Capture the cell that displays the provided text and extract its [x, y] central coordinate. 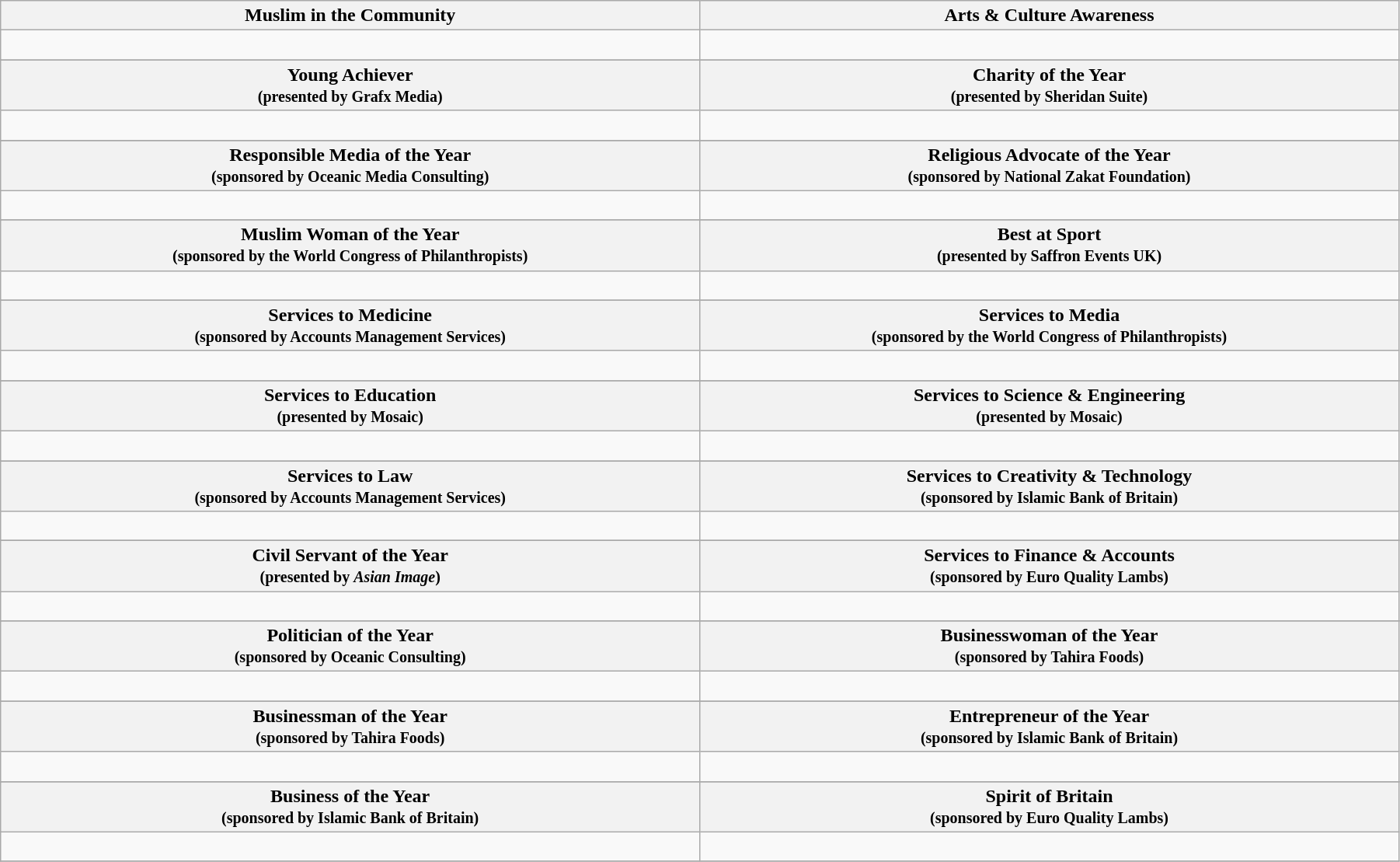
Politician of the Year(sponsored by Oceanic Consulting) [350, 647]
Services to Media(sponsored by the World Congress of Philanthropists) [1050, 325]
Charity of the Year(presented by Sheridan Suite) [1050, 86]
Responsible Media of the Year(sponsored by Oceanic Media Consulting) [350, 165]
Businessman of the Year(sponsored by Tahira Foods) [350, 726]
Business of the Year(sponsored by Islamic Bank of Britain) [350, 807]
Muslim in the Community [350, 16]
Entrepreneur of the Year(sponsored by Islamic Bank of Britain) [1050, 726]
Spirit of Britain(sponsored by Euro Quality Lambs) [1050, 807]
Muslim Woman of the Year(sponsored by the World Congress of Philanthropists) [350, 246]
Services to Science & Engineering(presented by Mosaic) [1050, 406]
Services to Finance & Accounts(sponsored by Euro Quality Lambs) [1050, 566]
Services to Education(presented by Mosaic) [350, 406]
Services to Medicine(sponsored by Accounts Management Services) [350, 325]
Best at Sport(presented by Saffron Events UK) [1050, 246]
Services to Creativity & Technology(sponsored by Islamic Bank of Britain) [1050, 485]
Services to Law(sponsored by Accounts Management Services) [350, 485]
Young Achiever(presented by Grafx Media) [350, 86]
Arts & Culture Awareness [1050, 16]
Businesswoman of the Year(sponsored by Tahira Foods) [1050, 647]
Civil Servant of the Year(presented by Asian Image) [350, 566]
Religious Advocate of the Year(sponsored by National Zakat Foundation) [1050, 165]
